Capture the cell that displays the provided text and extract its [X, Y] central coordinate. 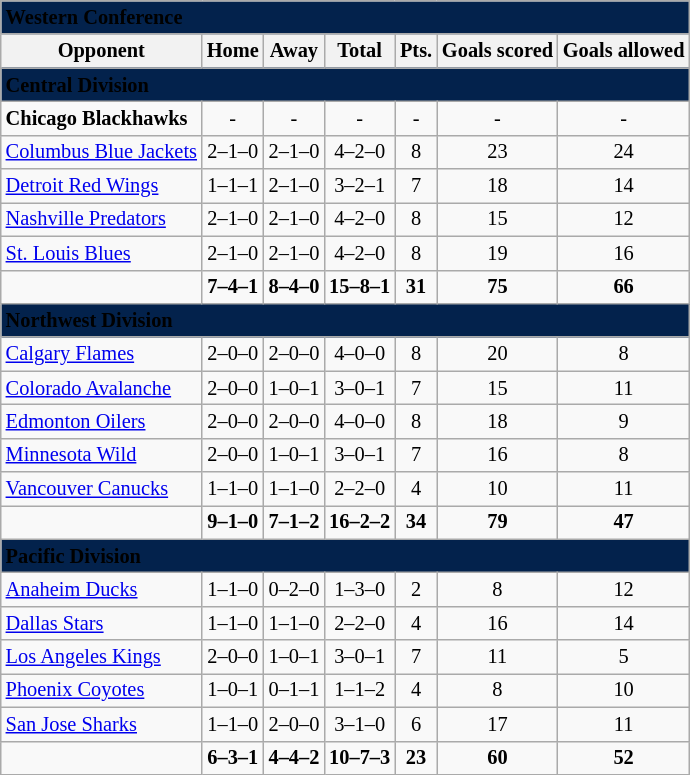
31 [416, 287]
15–8–1 [360, 287]
52 [624, 758]
9 [624, 421]
1–1–1 [233, 186]
Edmonton Oilers [102, 421]
Minnesota Wild [102, 455]
16–2–2 [360, 522]
20 [498, 354]
79 [498, 522]
7–4–1 [233, 287]
75 [498, 287]
Goals scored [498, 51]
7–1–2 [294, 522]
4–4–2 [294, 758]
Anaheim Ducks [102, 589]
47 [624, 522]
6–3–1 [233, 758]
Columbus Blue Jackets [102, 152]
San Jose Sharks [102, 724]
3–2–1 [360, 186]
Pacific Division [346, 556]
Vancouver Canucks [102, 489]
Chicago Blackhawks [102, 118]
19 [498, 253]
10–7–3 [360, 758]
Goals allowed [624, 51]
Dallas Stars [102, 623]
0–1–1 [294, 690]
Western Conference [346, 17]
24 [624, 152]
Phoenix Coyotes [102, 690]
8–4–0 [294, 287]
Away [294, 51]
2 [416, 589]
Central Division [346, 85]
60 [498, 758]
9–1–0 [233, 522]
Opponent [102, 51]
6 [416, 724]
Pts. [416, 51]
Northwest Division [346, 320]
1–3–0 [360, 589]
5 [624, 657]
Colorado Avalanche [102, 388]
Detroit Red Wings [102, 186]
66 [624, 287]
St. Louis Blues [102, 253]
34 [416, 522]
17 [498, 724]
Home [233, 51]
Calgary Flames [102, 354]
0–2–0 [294, 589]
Nashville Predators [102, 219]
Los Angeles Kings [102, 657]
1–1–2 [360, 690]
3–1–0 [360, 724]
Total [360, 51]
